Find where the given text appears and provide that cell's center as (x, y) coordinate. 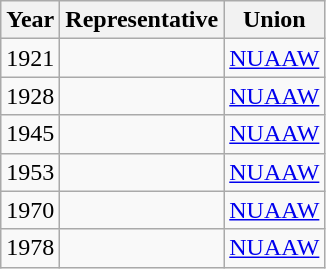
1921 (30, 58)
1970 (30, 210)
1978 (30, 248)
1945 (30, 134)
1953 (30, 172)
Representative (142, 20)
Year (30, 20)
1928 (30, 96)
Union (274, 20)
